Extract the (X, Y) coordinate from the center of the cell holding the provided text.  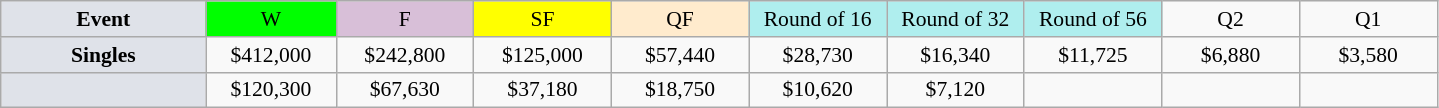
F (405, 19)
$18,750 (680, 90)
$6,880 (1231, 55)
$11,725 (1093, 55)
Round of 32 (955, 19)
$10,620 (818, 90)
Q2 (1231, 19)
Event (104, 19)
$125,000 (543, 55)
$57,440 (680, 55)
$67,630 (405, 90)
Round of 16 (818, 19)
W (271, 19)
$3,580 (1368, 55)
Round of 56 (1093, 19)
Q1 (1368, 19)
$28,730 (818, 55)
$37,180 (543, 90)
SF (543, 19)
$120,300 (271, 90)
$242,800 (405, 55)
QF (680, 19)
$7,120 (955, 90)
$412,000 (271, 55)
Singles (104, 55)
$16,340 (955, 55)
